Output the (X, Y) coordinate of the center of the cell containing the given text.  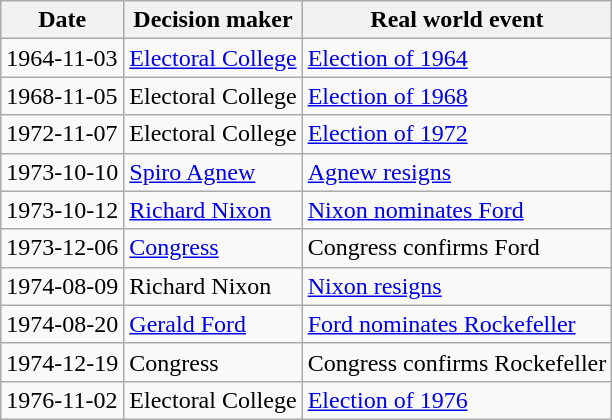
Agnew resigns (457, 172)
Gerald Ford (213, 324)
Ford nominates Rockefeller (457, 324)
Election of 1972 (457, 134)
Nixon nominates Ford (457, 210)
Congress confirms Rockefeller (457, 362)
1976-11-02 (62, 400)
Election of 1964 (457, 58)
1973-12-06 (62, 248)
Election of 1968 (457, 96)
Congress confirms Ford (457, 248)
Decision maker (213, 20)
Nixon resigns (457, 286)
Spiro Agnew (213, 172)
1968-11-05 (62, 96)
1973-10-10 (62, 172)
Real world event (457, 20)
1974-12-19 (62, 362)
1974-08-20 (62, 324)
1973-10-12 (62, 210)
Date (62, 20)
1972-11-07 (62, 134)
1964-11-03 (62, 58)
1974-08-09 (62, 286)
Election of 1976 (457, 400)
